Return [X, Y] of the center of cell containing provided text 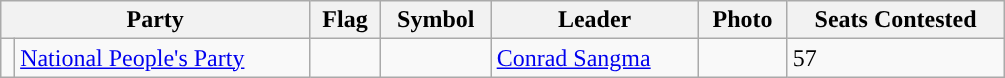
Symbol [436, 20]
National People's Party [162, 58]
Conrad Sangma [594, 58]
Party [156, 20]
57 [896, 58]
Flag [346, 20]
Photo [742, 20]
Leader [594, 20]
Seats Contested [896, 20]
